From the cell containing the given text, extract its center point as (x, y) coordinate. 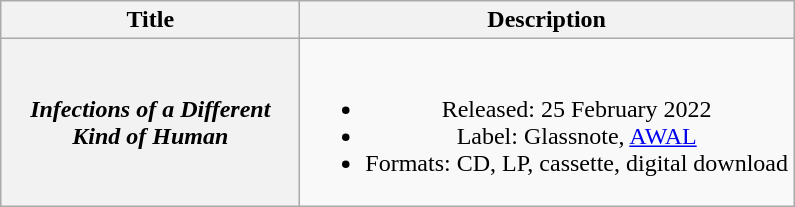
Released: 25 February 2022Label: Glassnote, AWALFormats: CD, LP, cassette, digital download (547, 122)
Description (547, 20)
Infections of a Different Kind of Human (150, 122)
Title (150, 20)
